Find where the given text appears and provide that cell's center as (X, Y) coordinate. 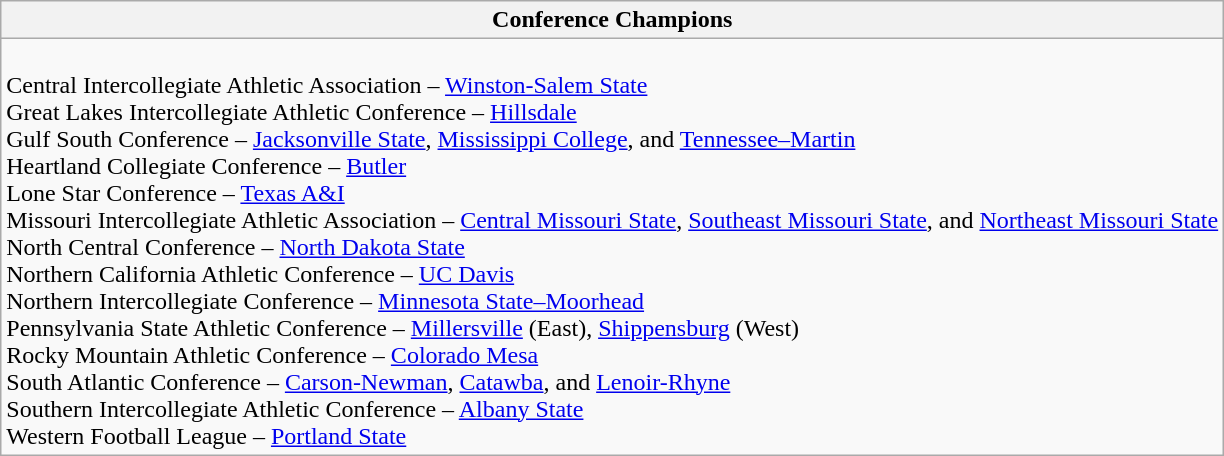
Conference Champions (612, 20)
